Return [x, y] of the center of cell containing provided text 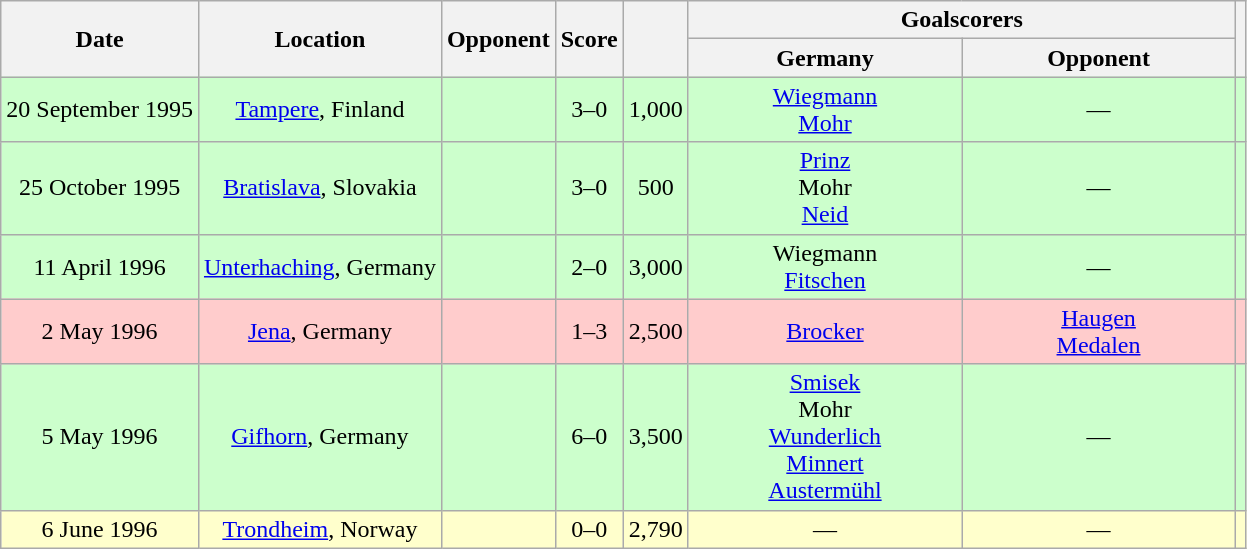
Goalscorers [962, 20]
Smisek Mohr Wunderlich Minnert Austermühl [825, 437]
2,790 [656, 529]
5 May 1996 [100, 437]
Unterhaching, Germany [320, 266]
Bratislava, Slovakia [320, 188]
Gifhorn, Germany [320, 437]
0–0 [589, 529]
25 October 1995 [100, 188]
Date [100, 39]
20 September 1995 [100, 110]
Wiegmann Mohr [825, 110]
Score [589, 39]
6–0 [589, 437]
6 June 1996 [100, 529]
500 [656, 188]
Trondheim, Norway [320, 529]
1,000 [656, 110]
Tampere, Finland [320, 110]
Prinz Mohr Neid [825, 188]
Location [320, 39]
Jena, Germany [320, 332]
Germany [825, 58]
2,500 [656, 332]
2 May 1996 [100, 332]
Brocker [825, 332]
Haugen Medalen [1099, 332]
2–0 [589, 266]
3,500 [656, 437]
Wiegmann Fitschen [825, 266]
11 April 1996 [100, 266]
1–3 [589, 332]
3,000 [656, 266]
